From the cell containing the given text, extract its center point as [x, y] coordinate. 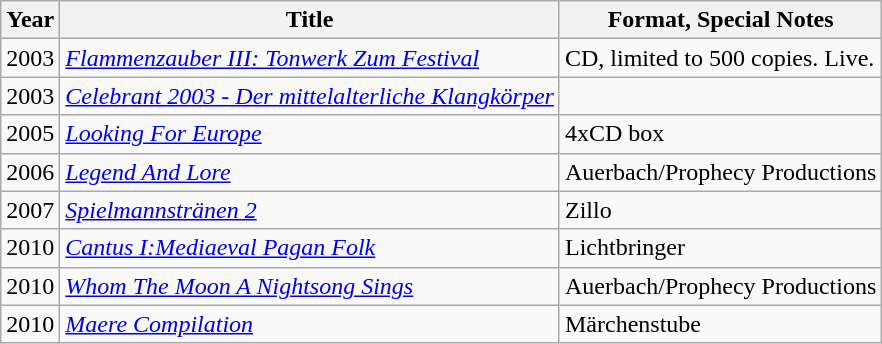
CD, limited to 500 copies. Live. [720, 58]
Maere Compilation [310, 324]
Zillo [720, 210]
Whom The Moon A Nightsong Sings [310, 286]
2006 [30, 172]
2005 [30, 134]
Looking For Europe [310, 134]
Legend And Lore [310, 172]
Flammenzauber III: Tonwerk Zum Festival [310, 58]
4xCD box [720, 134]
Märchenstube [720, 324]
Year [30, 20]
Title [310, 20]
Celebrant 2003 - Der mittelalterliche Klangkörper [310, 96]
Cantus I:Mediaeval Pagan Folk [310, 248]
Spielmannstränen 2 [310, 210]
Lichtbringer [720, 248]
2007 [30, 210]
Format, Special Notes [720, 20]
